Output the [X, Y] coordinate of the center of the cell containing the given text.  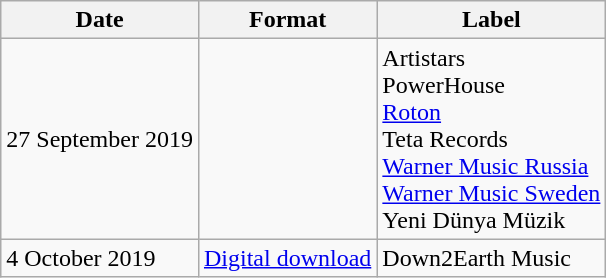
Format [287, 20]
27 September 2019 [100, 139]
Date [100, 20]
ArtistarsPowerHouseRotonTeta RecordsWarner Music RussiaWarner Music SwedenYeni Dünya Müzik [492, 139]
Down2Earth Music [492, 258]
Digital download [287, 258]
Label [492, 20]
4 October 2019 [100, 258]
